Search for the cell housing the specified text and yield its (X, Y) center coordinate. 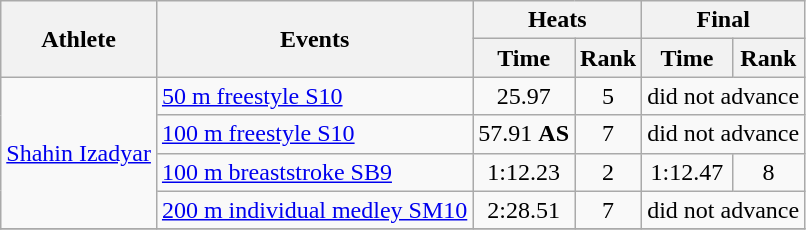
57.91 AS (524, 134)
1:12.23 (524, 172)
8 (768, 172)
5 (608, 96)
200 m individual medley SM10 (314, 210)
Final (724, 20)
1:12.47 (687, 172)
Heats (558, 20)
25.97 (524, 96)
50 m freestyle S10 (314, 96)
2:28.51 (524, 210)
2 (608, 172)
100 m breaststroke SB9 (314, 172)
Events (314, 39)
100 m freestyle S10 (314, 134)
Shahin Izadyar (79, 153)
Athlete (79, 39)
